From the cell containing the given text, extract its center point as (X, Y) coordinate. 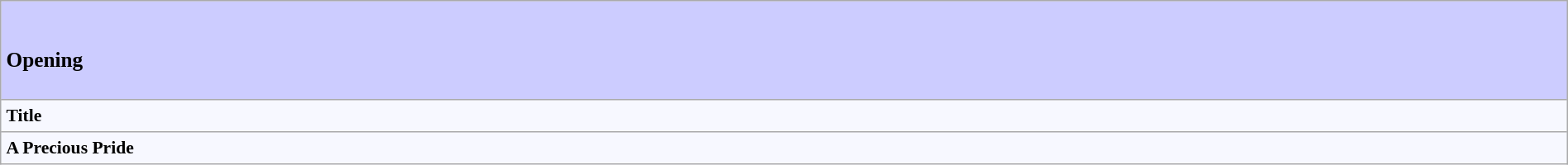
A Precious Pride (784, 148)
Title (784, 115)
Opening (784, 50)
